Extract the (X, Y) coordinate from the center of the cell holding the provided text.  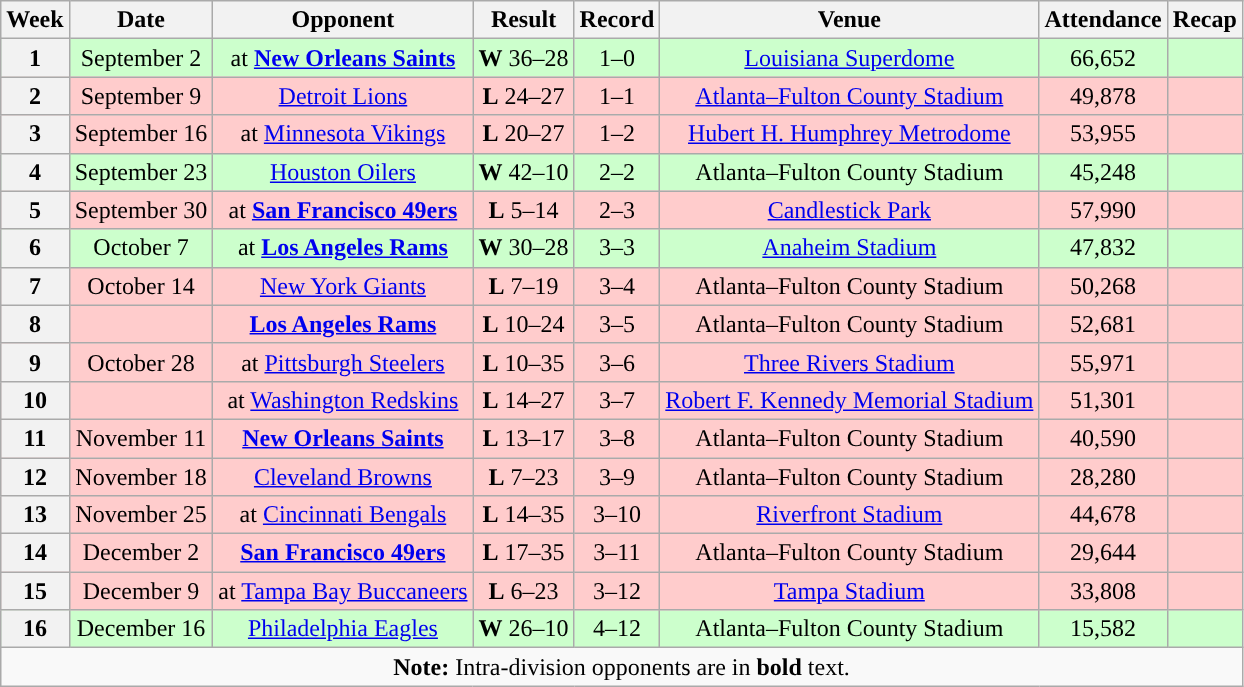
3–5 (617, 324)
14 (35, 553)
10 (35, 400)
December 2 (141, 553)
Venue (850, 20)
28,280 (1103, 477)
9 (35, 362)
L 17–35 (524, 553)
at Pittsburgh Steelers (343, 362)
Candlestick Park (850, 210)
2–2 (617, 172)
3–9 (617, 477)
Louisiana Superdome (850, 58)
50,268 (1103, 286)
Week (35, 20)
4–12 (617, 629)
October 14 (141, 286)
L 7–23 (524, 477)
September 23 (141, 172)
2–3 (617, 210)
57,990 (1103, 210)
September 16 (141, 134)
47,832 (1103, 248)
at Minnesota Vikings (343, 134)
W 36–28 (524, 58)
Note: Intra-division opponents are in bold text. (622, 667)
Riverfront Stadium (850, 515)
November 11 (141, 438)
W 30–28 (524, 248)
11 (35, 438)
6 (35, 248)
Tampa Stadium (850, 591)
L 6–23 (524, 591)
1–2 (617, 134)
L 20–27 (524, 134)
55,971 (1103, 362)
2 (35, 96)
Robert F. Kennedy Memorial Stadium (850, 400)
40,590 (1103, 438)
Result (524, 20)
3–12 (617, 591)
November 18 (141, 477)
W 42–10 (524, 172)
L 10–24 (524, 324)
at Cincinnati Bengals (343, 515)
13 (35, 515)
3–4 (617, 286)
at Tampa Bay Buccaneers (343, 591)
L 7–19 (524, 286)
Recap (1204, 20)
3–10 (617, 515)
52,681 (1103, 324)
New Orleans Saints (343, 438)
October 28 (141, 362)
8 (35, 324)
Detroit Lions (343, 96)
4 (35, 172)
66,652 (1103, 58)
15,582 (1103, 629)
December 9 (141, 591)
W 26–10 (524, 629)
September 2 (141, 58)
Attendance (1103, 20)
Anaheim Stadium (850, 248)
3 (35, 134)
Date (141, 20)
Opponent (343, 20)
12 (35, 477)
November 25 (141, 515)
October 7 (141, 248)
Hubert H. Humphrey Metrodome (850, 134)
at Los Angeles Rams (343, 248)
L 14–35 (524, 515)
45,248 (1103, 172)
33,808 (1103, 591)
3–8 (617, 438)
16 (35, 629)
Record (617, 20)
September 9 (141, 96)
at Washington Redskins (343, 400)
1–0 (617, 58)
29,644 (1103, 553)
51,301 (1103, 400)
5 (35, 210)
at San Francisco 49ers (343, 210)
49,878 (1103, 96)
L 24–27 (524, 96)
44,678 (1103, 515)
at New Orleans Saints (343, 58)
December 16 (141, 629)
3–6 (617, 362)
Three Rivers Stadium (850, 362)
September 30 (141, 210)
15 (35, 591)
L 5–14 (524, 210)
Los Angeles Rams (343, 324)
3–3 (617, 248)
L 13–17 (524, 438)
1 (35, 58)
Houston Oilers (343, 172)
San Francisco 49ers (343, 553)
53,955 (1103, 134)
L 10–35 (524, 362)
L 14–27 (524, 400)
New York Giants (343, 286)
3–11 (617, 553)
7 (35, 286)
Cleveland Browns (343, 477)
Philadelphia Eagles (343, 629)
3–7 (617, 400)
1–1 (617, 96)
